Output the (x, y) coordinate of the center of the cell containing the given text.  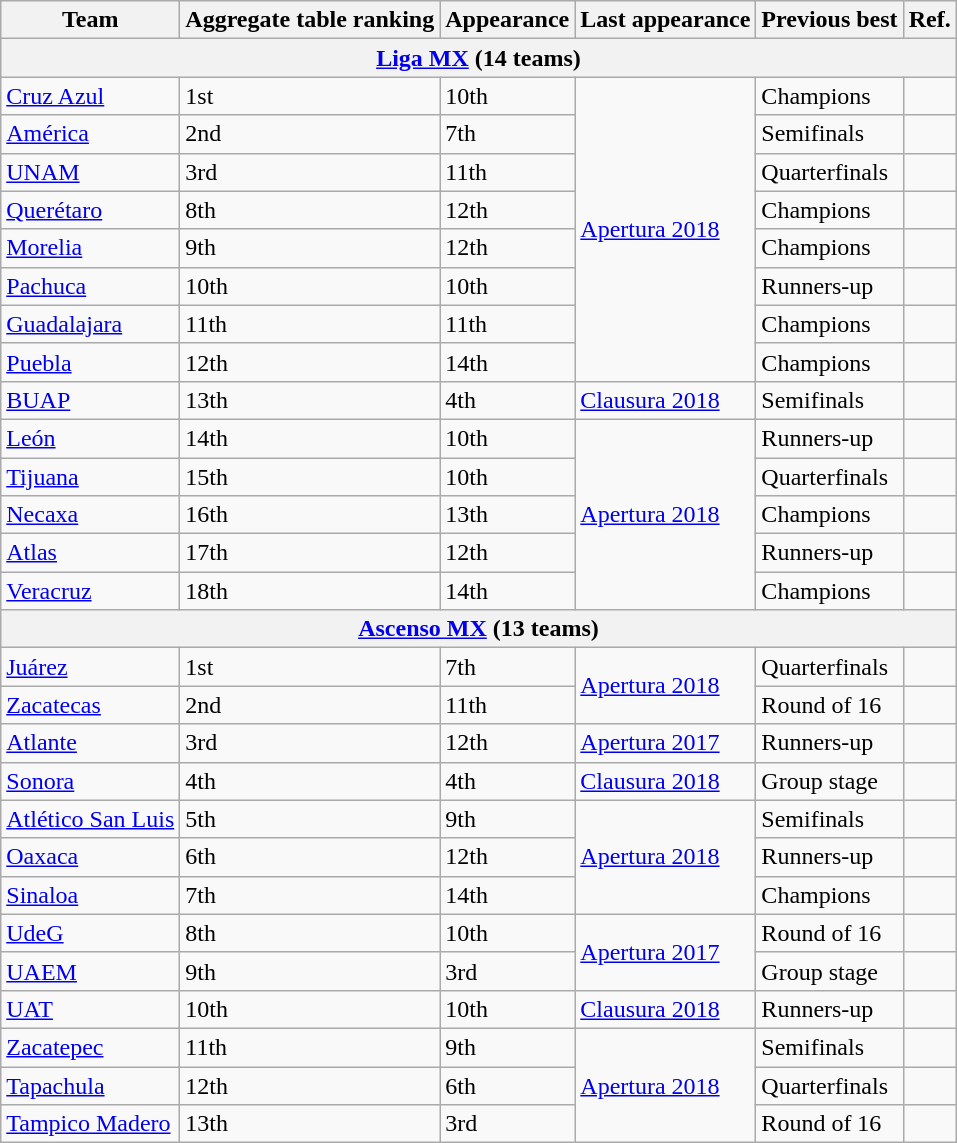
Tijuana (90, 477)
Sonora (90, 781)
Veracruz (90, 591)
UAEM (90, 971)
17th (310, 553)
Liga MX (14 teams) (478, 58)
UdeG (90, 933)
Previous best (830, 20)
5th (310, 819)
Necaxa (90, 515)
Cruz Azul (90, 96)
Morelia (90, 248)
Juárez (90, 667)
BUAP (90, 400)
América (90, 134)
Atlas (90, 553)
16th (310, 515)
Guadalajara (90, 324)
Appearance (508, 20)
Sinaloa (90, 895)
Aggregate table ranking (310, 20)
Team (90, 20)
Tampico Madero (90, 1124)
Oaxaca (90, 857)
Atlético San Luis (90, 819)
Tapachula (90, 1085)
Pachuca (90, 286)
Ref. (930, 20)
Atlante (90, 743)
15th (310, 477)
Zacatepec (90, 1047)
Zacatecas (90, 705)
Puebla (90, 362)
León (90, 438)
18th (310, 591)
Querétaro (90, 210)
UAT (90, 1009)
Last appearance (666, 20)
Ascenso MX (13 teams) (478, 629)
UNAM (90, 172)
